Find where the given text appears and provide that cell's center as (x, y) coordinate. 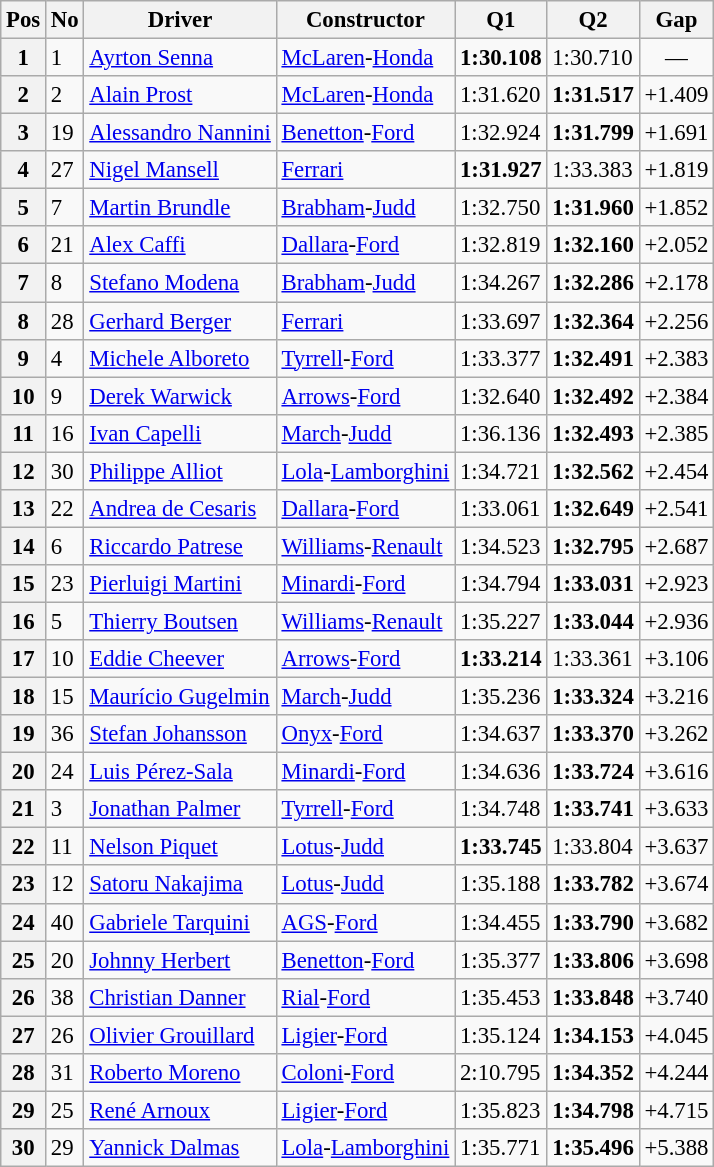
Nigel Mansell (180, 170)
1:33.031 (593, 584)
Eddie Cheever (180, 659)
— (676, 58)
1:33.848 (593, 997)
1:34.721 (501, 471)
AGS-Ford (365, 922)
+4.045 (676, 1035)
1:33.745 (501, 847)
Andrea de Cesaris (180, 509)
1:32.819 (501, 245)
1:34.352 (593, 1073)
1:35.227 (501, 621)
38 (65, 997)
1:33.804 (593, 847)
1:32.562 (593, 471)
1:31.927 (501, 170)
Satoru Nakajima (180, 885)
Driver (180, 20)
1:33.044 (593, 621)
+3.616 (676, 772)
18 (24, 697)
+3.216 (676, 697)
36 (65, 734)
1:34.267 (501, 283)
+3.633 (676, 809)
Gap (676, 20)
Alain Prost (180, 95)
1:34.153 (593, 1035)
+3.740 (676, 997)
No (65, 20)
1:34.748 (501, 809)
+2.687 (676, 546)
1:32.924 (501, 133)
1:33.324 (593, 697)
13 (24, 509)
Thierry Boutsen (180, 621)
Olivier Grouillard (180, 1035)
40 (65, 922)
1:33.724 (593, 772)
1:33.782 (593, 885)
1:33.361 (593, 659)
1:34.798 (593, 1110)
+1.691 (676, 133)
Gerhard Berger (180, 321)
14 (24, 546)
Riccardo Patrese (180, 546)
1:35.453 (501, 997)
Johnny Herbert (180, 960)
+3.674 (676, 885)
1:36.136 (501, 433)
+3.262 (676, 734)
Ayrton Senna (180, 58)
1:32.286 (593, 283)
+2.541 (676, 509)
+1.852 (676, 208)
1:31.620 (501, 95)
+2.936 (676, 621)
1:31.799 (593, 133)
1:34.636 (501, 772)
Derek Warwick (180, 396)
1:35.823 (501, 1110)
1:35.236 (501, 697)
1:35.124 (501, 1035)
1:32.750 (501, 208)
+4.244 (676, 1073)
1:33.370 (593, 734)
1:33.741 (593, 809)
Gabriele Tarquini (180, 922)
1:33.697 (501, 321)
+3.682 (676, 922)
Maurício Gugelmin (180, 697)
1:34.455 (501, 922)
1:33.061 (501, 509)
+2.384 (676, 396)
1:33.214 (501, 659)
+2.454 (676, 471)
+2.052 (676, 245)
Philippe Alliot (180, 471)
Nelson Piquet (180, 847)
1:35.188 (501, 885)
Roberto Moreno (180, 1073)
1:32.491 (593, 358)
Rial-Ford (365, 997)
Constructor (365, 20)
+3.106 (676, 659)
+2.383 (676, 358)
Stefan Johansson (180, 734)
1:30.108 (501, 58)
Michele Alboreto (180, 358)
1:33.790 (593, 922)
1:35.496 (593, 1148)
Pos (24, 20)
Pierluigi Martini (180, 584)
+2.256 (676, 321)
Christian Danner (180, 997)
1:33.377 (501, 358)
+1.819 (676, 170)
+4.715 (676, 1110)
1:32.649 (593, 509)
1:32.160 (593, 245)
+2.178 (676, 283)
1:34.637 (501, 734)
1:32.795 (593, 546)
17 (24, 659)
1:34.523 (501, 546)
1:31.517 (593, 95)
1:32.364 (593, 321)
31 (65, 1073)
Alex Caffi (180, 245)
1:34.794 (501, 584)
Onyx-Ford (365, 734)
1:33.806 (593, 960)
Martin Brundle (180, 208)
2:10.795 (501, 1073)
Coloni-Ford (365, 1073)
+2.385 (676, 433)
Ivan Capelli (180, 433)
Q2 (593, 20)
+3.698 (676, 960)
1:35.771 (501, 1148)
Q1 (501, 20)
René Arnoux (180, 1110)
1:30.710 (593, 58)
1:33.383 (593, 170)
Stefano Modena (180, 283)
+1.409 (676, 95)
Jonathan Palmer (180, 809)
1:32.640 (501, 396)
+2.923 (676, 584)
Alessandro Nannini (180, 133)
1:32.493 (593, 433)
1:32.492 (593, 396)
Yannick Dalmas (180, 1148)
+5.388 (676, 1148)
Luis Pérez-Sala (180, 772)
+3.637 (676, 847)
1:35.377 (501, 960)
1:31.960 (593, 208)
